Capture the cell that displays the provided text and extract its (x, y) central coordinate. 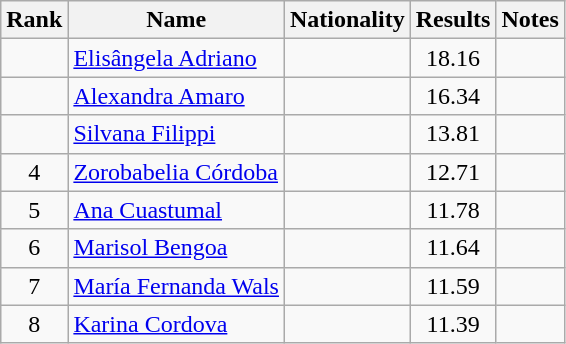
13.81 (453, 134)
Silvana Filippi (176, 134)
11.59 (453, 286)
Rank (34, 20)
11.78 (453, 210)
Notes (530, 20)
Ana Cuastumal (176, 210)
5 (34, 210)
11.64 (453, 248)
Name (176, 20)
16.34 (453, 96)
6 (34, 248)
Alexandra Amaro (176, 96)
María Fernanda Wals (176, 286)
Elisângela Adriano (176, 58)
Marisol Bengoa (176, 248)
11.39 (453, 324)
Nationality (347, 20)
7 (34, 286)
4 (34, 172)
8 (34, 324)
12.71 (453, 172)
Karina Cordova (176, 324)
Zorobabelia Córdoba (176, 172)
Results (453, 20)
18.16 (453, 58)
